Pinpoint the cell where the given text exists, returning its (x, y) midpoint coordinate. 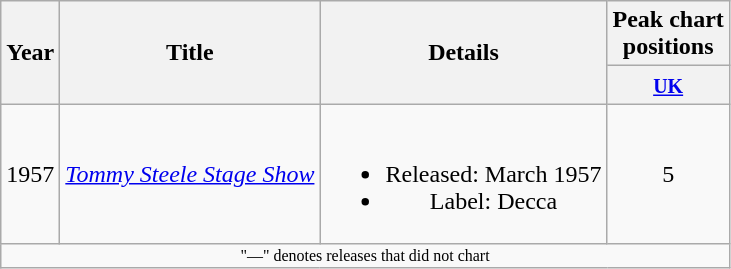
Year (30, 52)
Details (464, 52)
Released: March 1957Label: Decca (464, 174)
5 (668, 174)
1957 (30, 174)
UK (668, 85)
Peak chartpositions (668, 34)
Tommy Steele Stage Show (190, 174)
"—" denotes releases that did not chart (366, 256)
Title (190, 52)
